Scan for the cell matching the given text and deliver its [x, y] coordinate at center. 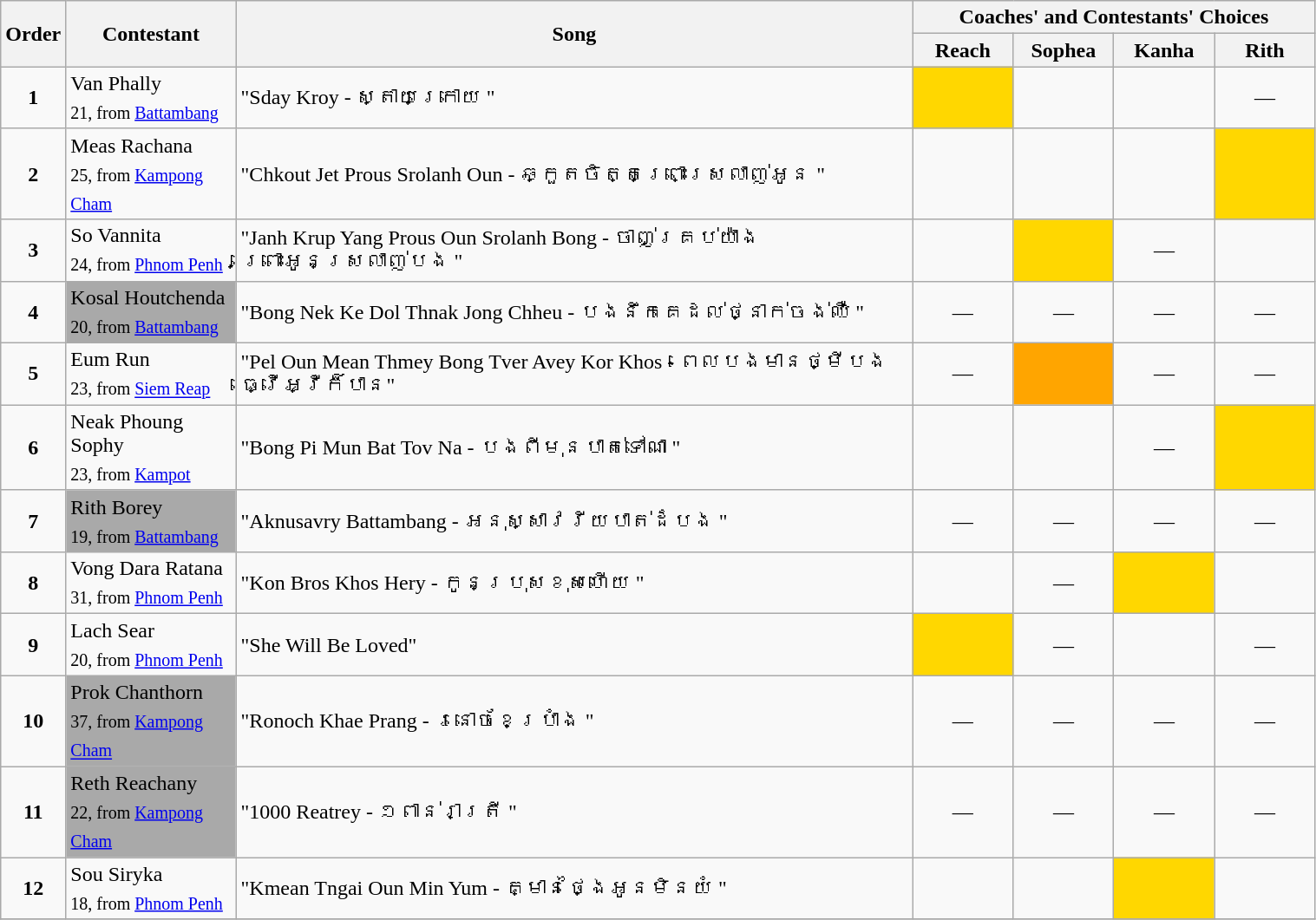
Sou Siryka18, from Phnom Penh [151, 888]
Coaches' and Contestants' Choices [1114, 17]
"Janh Krup Yang Prous Oun Srolanh Bong - ចាញ់គ្រប់យ៉ាងព្រោះអូនស្រលាញ់បង " [574, 250]
3 [33, 250]
1 [33, 97]
Meas Rachana25, from Kampong Cham [151, 173]
Lach Sear20, from Phnom Penh [151, 645]
"Ronoch Khae Prang - រនោចខែប្រាំង " [574, 721]
Song [574, 34]
Eum Run23, from Siem Reap [151, 375]
Rith Borey19, from Battambang [151, 520]
Sophea [1064, 50]
"Kon Bros Khos Hery - កូនប្រុសខុសហើយ " [574, 583]
Vong Dara Ratana31, from Phnom Penh [151, 583]
"Kmean Tngai Oun Min Yum - គ្មានថ្ងៃអូនមិនយំ " [574, 888]
"She Will Be Loved" [574, 645]
"Pel Oun Mean Thmey Bong Tver Avey Kor Khos - ពេលបងមានថ្មីបងធ្វើអ្វីក៏បាន" [574, 375]
11 [33, 812]
"Aknusavry Battambang - អនុស្សាវរីយបាត់ដំបង " [574, 520]
Prok Chanthorn37, from Kampong Cham [151, 721]
"Sday Kroy - ស្តាយក្រោយ " [574, 97]
Kosal Houtchenda20, from Battambang [151, 312]
Van Phally21, from Battambang [151, 97]
So Vannita24, from Phnom Penh [151, 250]
Order [33, 34]
7 [33, 520]
"Bong Pi Mun Bat Tov Na - បងពីមុនបាត់ទៅណា " [574, 447]
8 [33, 583]
"1000 Reatrey - ១ពាន់រាត្រី " [574, 812]
Reach [963, 50]
2 [33, 173]
12 [33, 888]
6 [33, 447]
4 [33, 312]
Reth Reachany22, from Kampong Cham [151, 812]
"Bong Nek Ke Dol Thnak Jong Chheu - បងនឹកគេដល់ថ្នាក់ចង់ឈឺ " [574, 312]
Rith [1265, 50]
Kanha [1164, 50]
Contestant [151, 34]
10 [33, 721]
5 [33, 375]
"Chkout Jet Prous Srolanh Oun - ឆ្កួតចិត្តព្រោះស្រលាញ់អូន " [574, 173]
Neak Phoung Sophy23, from Kampot [151, 447]
9 [33, 645]
